Provide the [x, y] coordinate of the cell's center where the given text is located.  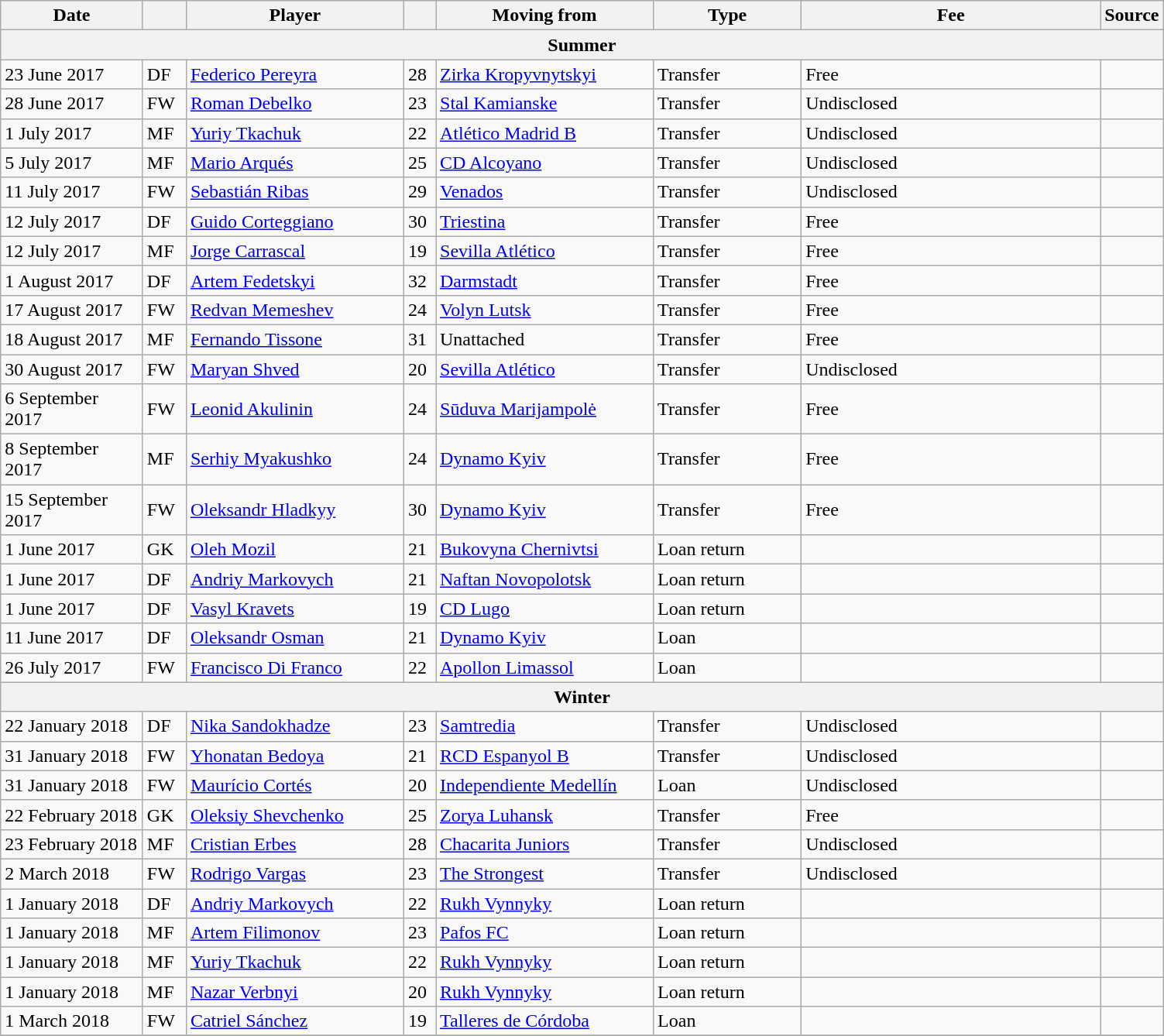
CD Lugo [544, 609]
Sūduva Marijampolė [544, 409]
CD Alcoyano [544, 163]
Moving from [544, 15]
Fernando Tissone [294, 339]
1 August 2017 [72, 280]
The Strongest [544, 873]
11 June 2017 [72, 638]
Francisco Di Franco [294, 667]
Oleksiy Shevchenko [294, 815]
Samtredia [544, 726]
Volyn Lutsk [544, 310]
23 June 2017 [72, 74]
Yhonatan Bedoya [294, 756]
Atlético Madrid B [544, 133]
Vasyl Kravets [294, 609]
Artem Filimonov [294, 933]
Federico Pereyra [294, 74]
1 July 2017 [72, 133]
Darmstadt [544, 280]
32 [420, 280]
Oleh Mozil [294, 550]
22 January 2018 [72, 726]
Player [294, 15]
Fee [951, 15]
Summer [582, 45]
8 September 2017 [72, 460]
Nika Sandokhadze [294, 726]
5 July 2017 [72, 163]
Independiente Medellín [544, 785]
Sebastián Ribas [294, 192]
Zirka Kropyvnytskyi [544, 74]
29 [420, 192]
Triestina [544, 221]
Nazar Verbnyi [294, 992]
Date [72, 15]
23 February 2018 [72, 844]
Bukovyna Chernivtsi [544, 550]
2 March 2018 [72, 873]
Leonid Akulinin [294, 409]
26 July 2017 [72, 667]
Maryan Shved [294, 369]
Talleres de Córdoba [544, 1021]
Rodrigo Vargas [294, 873]
Source [1132, 15]
17 August 2017 [72, 310]
Type [728, 15]
1 March 2018 [72, 1021]
Chacarita Juniors [544, 844]
Maurício Cortés [294, 785]
Apollon Limassol [544, 667]
15 September 2017 [72, 509]
Naftan Novopolotsk [544, 579]
31 [420, 339]
Serhiy Myakushko [294, 460]
Artem Fedetskyi [294, 280]
Cristian Erbes [294, 844]
30 August 2017 [72, 369]
Jorge Carrascal [294, 251]
Oleksandr Osman [294, 638]
Guido Corteggiano [294, 221]
Catriel Sánchez [294, 1021]
RCD Espanyol B [544, 756]
6 September 2017 [72, 409]
Winter [582, 697]
11 July 2017 [72, 192]
22 February 2018 [72, 815]
Mario Arqués [294, 163]
Zorya Luhansk [544, 815]
Unattached [544, 339]
Oleksandr Hladkyy [294, 509]
Pafos FC [544, 933]
Stal Kamianske [544, 104]
Venados [544, 192]
Redvan Memeshev [294, 310]
18 August 2017 [72, 339]
Roman Debelko [294, 104]
28 June 2017 [72, 104]
